Locate the cell with the specified text and output its [X, Y] center coordinate. 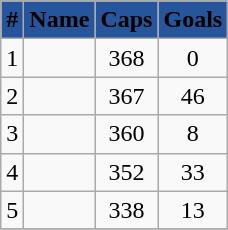
# [12, 20]
2 [12, 96]
0 [193, 58]
46 [193, 96]
3 [12, 134]
367 [126, 96]
5 [12, 210]
33 [193, 172]
4 [12, 172]
Goals [193, 20]
352 [126, 172]
368 [126, 58]
1 [12, 58]
Caps [126, 20]
Name [60, 20]
13 [193, 210]
8 [193, 134]
360 [126, 134]
338 [126, 210]
